Determine the [x, y] coordinate at the center of the cell enclosing the given text.  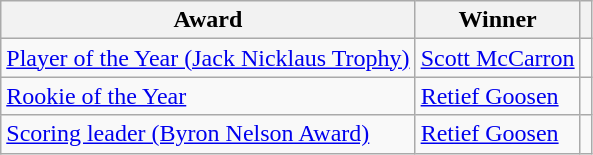
Scoring leader (Byron Nelson Award) [208, 134]
Scott McCarron [498, 58]
Player of the Year (Jack Nicklaus Trophy) [208, 58]
Winner [498, 20]
Rookie of the Year [208, 96]
Award [208, 20]
